Pinpoint the cell where the given text exists, returning its [X, Y] midpoint coordinate. 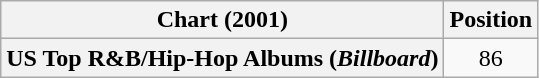
US Top R&B/Hip-Hop Albums (Billboard) [222, 58]
86 [491, 58]
Position [491, 20]
Chart (2001) [222, 20]
